From the cell containing the given text, extract its center point as (x, y) coordinate. 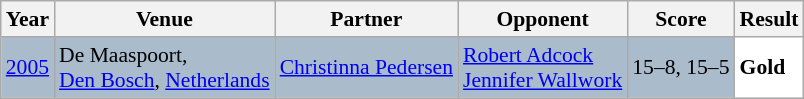
Opponent (542, 19)
Partner (366, 19)
De Maaspoort,Den Bosch, Netherlands (164, 68)
Christinna Pedersen (366, 68)
15–8, 15–5 (680, 68)
Venue (164, 19)
Result (770, 19)
Gold (770, 68)
Robert Adcock Jennifer Wallwork (542, 68)
Year (28, 19)
2005 (28, 68)
Score (680, 19)
